Return (x, y) of the center of cell containing provided text 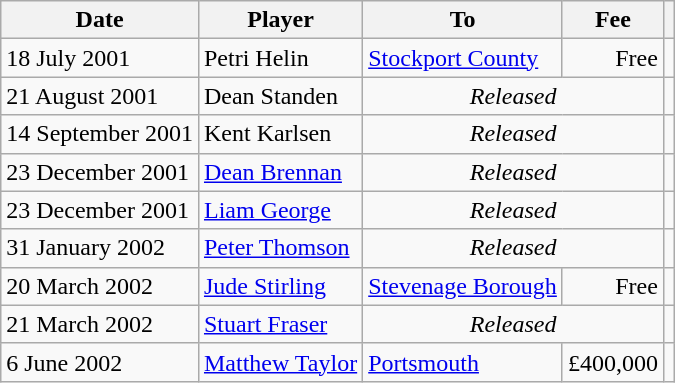
6 June 2002 (100, 362)
Petri Helin (280, 58)
Kent Karlsen (280, 134)
Stockport County (463, 58)
18 July 2001 (100, 58)
Date (100, 20)
21 August 2001 (100, 96)
Matthew Taylor (280, 362)
Peter Thomson (280, 248)
To (463, 20)
Dean Brennan (280, 172)
Player (280, 20)
Portsmouth (463, 362)
Liam George (280, 210)
Fee (612, 20)
£400,000 (612, 362)
Stevenage Borough (463, 286)
Jude Stirling (280, 286)
Dean Standen (280, 96)
14 September 2001 (100, 134)
Stuart Fraser (280, 324)
21 March 2002 (100, 324)
31 January 2002 (100, 248)
20 March 2002 (100, 286)
